Return (x, y) of the center of cell containing provided text 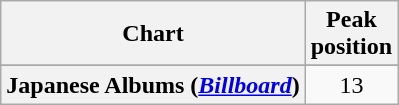
Chart (153, 34)
Peakposition (351, 34)
Japanese Albums (Billboard) (153, 85)
13 (351, 85)
